Capture the cell that displays the provided text and extract its [x, y] central coordinate. 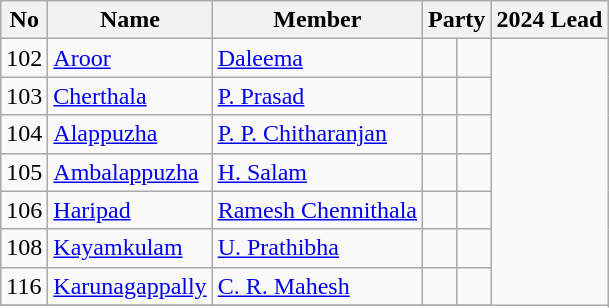
Cherthala [130, 96]
103 [24, 96]
Name [130, 20]
H. Salam [317, 172]
Member [317, 20]
Party [457, 20]
Ramesh Chennithala [317, 210]
Ambalappuzha [130, 172]
Haripad [130, 210]
C. R. Mahesh [317, 286]
102 [24, 58]
105 [24, 172]
108 [24, 248]
P. Prasad [317, 96]
P. P. Chitharanjan [317, 134]
No [24, 20]
Kayamkulam [130, 248]
Alappuzha [130, 134]
Daleema [317, 58]
104 [24, 134]
116 [24, 286]
Karunagappally [130, 286]
106 [24, 210]
U. Prathibha [317, 248]
Aroor [130, 58]
2024 Lead [550, 20]
